Detect which cell encompasses the target text, then output its (x, y) center coordinate. 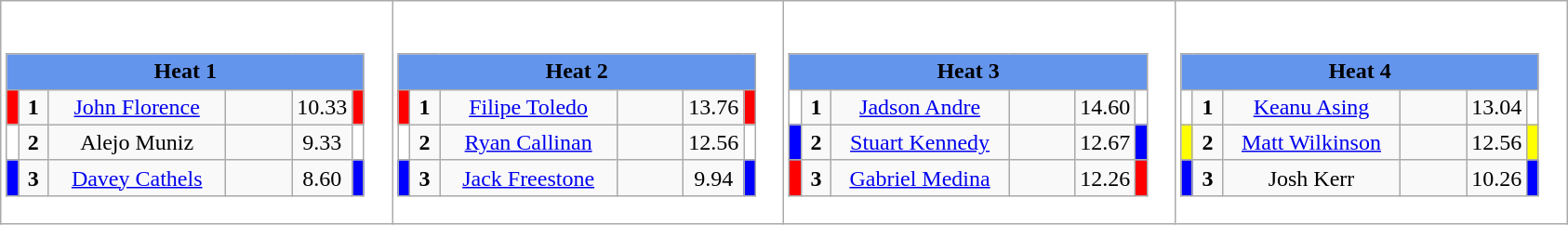
Heat 4 (1360, 72)
Heat 4 1 Keanu Asing 13.04 2 Matt Wilkinson 12.56 3 Josh Kerr 10.26 (1371, 112)
Keanu Asing (1311, 107)
Matt Wilkinson (1311, 142)
Heat 3 (968, 72)
13.76 (714, 107)
Heat 3 1 Jadson Andre 14.60 2 Stuart Kennedy 12.67 3 Gabriel Medina 12.26 (980, 112)
Jadson Andre (921, 107)
Jack Freestone (528, 178)
Filipe Toledo (528, 107)
Josh Kerr (1311, 178)
10.26 (1497, 178)
9.94 (714, 178)
14.60 (1105, 107)
8.60 (322, 178)
13.04 (1497, 107)
Stuart Kennedy (921, 142)
9.33 (322, 142)
Davey Cathels (138, 178)
Gabriel Medina (921, 178)
Heat 2 1 Filipe Toledo 13.76 2 Ryan Callinan 12.56 3 Jack Freestone 9.94 (588, 112)
John Florence (138, 107)
10.33 (322, 107)
12.67 (1105, 142)
Heat 2 (577, 72)
Heat 1 (185, 72)
Ryan Callinan (528, 142)
Heat 1 1 John Florence 10.33 2 Alejo Muniz 9.33 3 Davey Cathels 8.60 (197, 112)
12.26 (1105, 178)
Alejo Muniz (138, 142)
